From the cell containing the given text, extract its center point as (X, Y) coordinate. 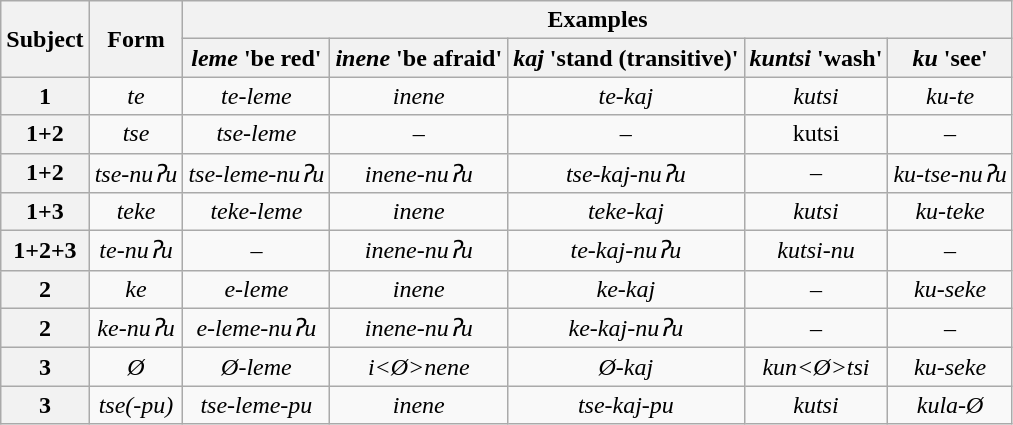
tse-kaj-pu (626, 405)
1 (45, 96)
tse-leme-pu (256, 405)
ku-tse-nuʔu (950, 173)
Ø (136, 367)
ke (136, 289)
tse-leme (256, 134)
ke-nuʔu (136, 328)
tse-kaj-nuʔu (626, 173)
kaj 'stand (transitive)' (626, 58)
te-kaj (626, 96)
ku-te (950, 96)
ke-kaj-nuʔu (626, 328)
teke (136, 212)
tse (136, 134)
ku-teke (950, 212)
Examples (598, 20)
i<Ø>nene (419, 367)
Ø-leme (256, 367)
inene 'be afraid' (419, 58)
leme 'be red' (256, 58)
kula-Ø (950, 405)
ku 'see' (950, 58)
Form (136, 39)
te (136, 96)
tse-leme-nuʔu (256, 173)
tse(-pu) (136, 405)
teke-kaj (626, 212)
1+3 (45, 212)
tse-nuʔu (136, 173)
kun<Ø>tsi (816, 367)
te-leme (256, 96)
Subject (45, 39)
kutsi-nu (816, 251)
kuntsi 'wash' (816, 58)
te-kaj-nuʔu (626, 251)
ke-kaj (626, 289)
Ø-kaj (626, 367)
1+2+3 (45, 251)
te-nuʔu (136, 251)
e-leme (256, 289)
teke-leme (256, 212)
e-leme-nuʔu (256, 328)
